Identify which cell holds the provided text, then report its (X, Y) central coordinate. 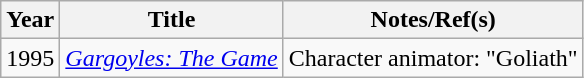
Notes/Ref(s) (433, 20)
Character animator: "Goliath" (433, 58)
Title (172, 20)
Gargoyles: The Game (172, 58)
Year (30, 20)
1995 (30, 58)
